Scan for the cell matching the given text and deliver its (x, y) coordinate at center. 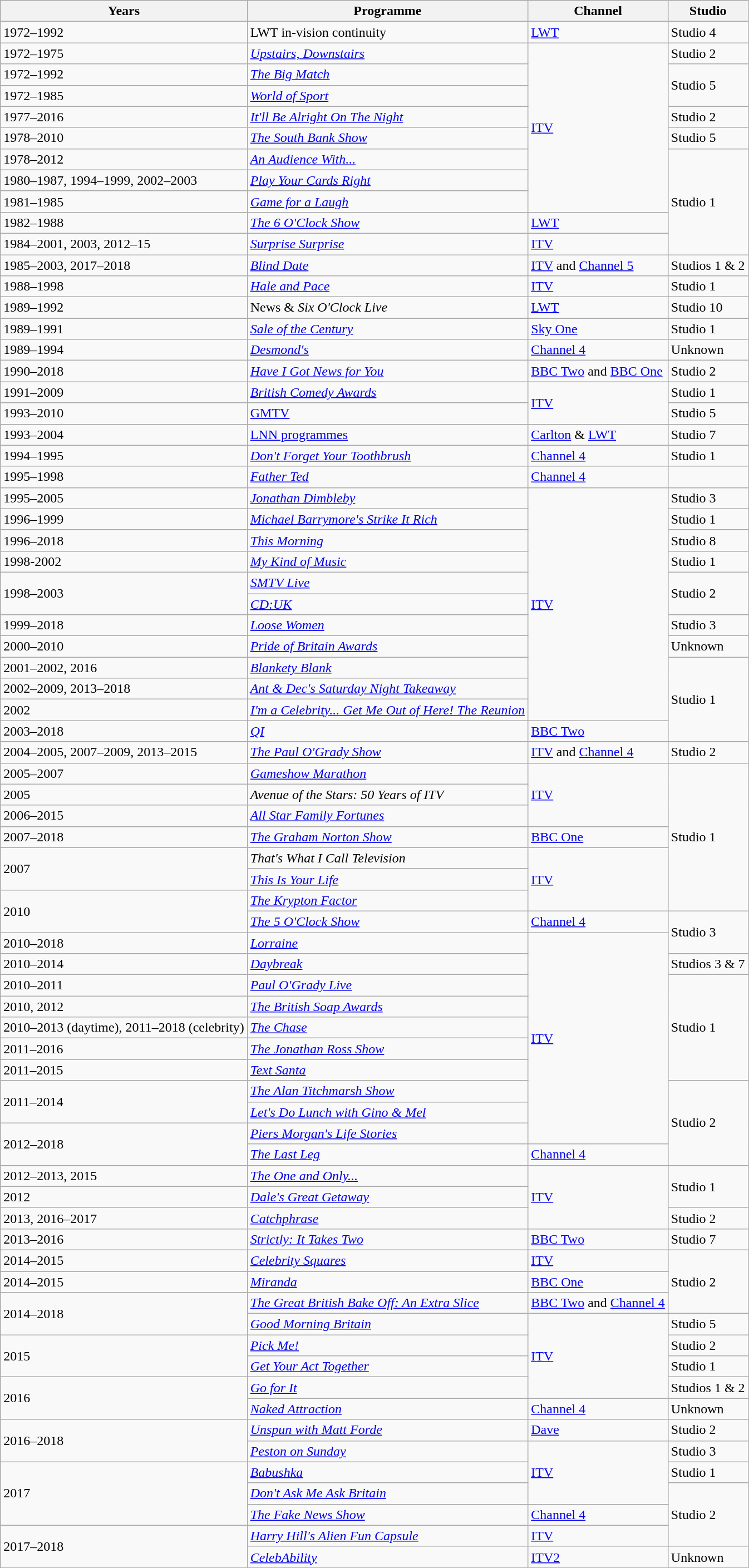
1998–2003 (124, 593)
BBC Two and BBC One (598, 371)
Desmond's (387, 350)
1993–2004 (124, 435)
ITV2 (598, 1557)
1972–1975 (124, 53)
Dave (598, 1430)
2007 (124, 869)
Get Your Act Together (387, 1367)
2010, 2012 (124, 1007)
News & Six O'Clock Live (387, 308)
1985–2003, 2017–2018 (124, 265)
Father Ted (387, 477)
The Paul O'Grady Show (387, 752)
Good Morning Britain (387, 1324)
2001–2002, 2016 (124, 668)
Blind Date (387, 265)
1978–2010 (124, 138)
Pick Me! (387, 1345)
1999–2018 (124, 625)
World of Sport (387, 96)
1998-2002 (124, 561)
2010–2011 (124, 985)
2013–2016 (124, 1239)
2010–2014 (124, 964)
2012 (124, 1197)
1988–1998 (124, 287)
1984–2001, 2003, 2012–15 (124, 244)
Babushka (387, 1472)
Text Santa (387, 1070)
This Is Your Life (387, 879)
It'll Be Alright On The Night (387, 117)
CD:UK (387, 604)
1994–1995 (124, 456)
Studio 4 (708, 32)
2003–2018 (124, 731)
1989–1992 (124, 308)
Upstairs, Downstairs (387, 53)
2007–2018 (124, 837)
Strictly: It Takes Two (387, 1239)
My Kind of Music (387, 561)
1993–2010 (124, 413)
Programme (387, 11)
Peston on Sunday (387, 1451)
Sale of the Century (387, 329)
Game for a Laugh (387, 201)
Daybreak (387, 964)
2016 (124, 1398)
That's What I Call Television (387, 858)
1978–2012 (124, 159)
2017–2018 (124, 1546)
The Graham Norton Show (387, 837)
Michael Barrymore's Strike It Rich (387, 519)
Studio (708, 11)
The 6 O'Clock Show (387, 223)
Celebrity Squares (387, 1260)
The South Bank Show (387, 138)
LNN programmes (387, 435)
The One and Only... (387, 1176)
The Last Leg (387, 1155)
1972–1985 (124, 96)
Lorraine (387, 943)
Jonathan Dimbleby (387, 498)
Carlton & LWT (598, 435)
2000–2010 (124, 647)
Don't Ask Me Ask Britain (387, 1493)
Ant & Dec's Saturday Night Takeaway (387, 689)
1989–1994 (124, 350)
2011–2015 (124, 1070)
The Krypton Factor (387, 900)
SMTV Live (387, 583)
Hale and Pace (387, 287)
1982–1988 (124, 223)
I'm a Celebrity... Get Me Out of Here! The Reunion (387, 710)
Studios 3 & 7 (708, 964)
Catchphrase (387, 1218)
Miranda (387, 1281)
2006–2015 (124, 816)
The Big Match (387, 75)
An Audience With... (387, 159)
The 5 O'Clock Show (387, 921)
Years (124, 11)
2013, 2016–2017 (124, 1218)
All Star Family Fortunes (387, 816)
2015 (124, 1356)
The Fake News Show (387, 1515)
Pride of Britain Awards (387, 647)
1989–1991 (124, 329)
1977–2016 (124, 117)
This Morning (387, 540)
Have I Got News for You (387, 371)
GMTV (387, 413)
ITV and Channel 5 (598, 265)
Let's Do Lunch with Gino & Mel (387, 1112)
Blankety Blank (387, 668)
2002–2009, 2013–2018 (124, 689)
2014–2018 (124, 1314)
Paul O'Grady Live (387, 985)
LWT in-vision continuity (387, 32)
2012–2013, 2015 (124, 1176)
Sky One (598, 329)
1996–1999 (124, 519)
Channel (598, 11)
2010 (124, 911)
2016–2018 (124, 1441)
CelebAbility (387, 1557)
2011–2016 (124, 1049)
2005–2007 (124, 773)
1991–2009 (124, 392)
British Comedy Awards (387, 392)
The Chase (387, 1028)
Studio 8 (708, 540)
1990–2018 (124, 371)
Play Your Cards Right (387, 180)
ITV and Channel 4 (598, 752)
2011–2014 (124, 1102)
The Alan Titchmarsh Show (387, 1091)
1995–2005 (124, 498)
Surprise Surprise (387, 244)
The Jonathan Ross Show (387, 1049)
2004–2005, 2007–2009, 2013–2015 (124, 752)
Unspun with Matt Forde (387, 1430)
Naked Attraction (387, 1409)
1996–2018 (124, 540)
QI (387, 731)
The British Soap Awards (387, 1007)
1995–1998 (124, 477)
BBC Two and Channel 4 (598, 1303)
1981–1985 (124, 201)
2002 (124, 710)
2005 (124, 795)
Studio 10 (708, 308)
Harry Hill's Alien Fun Capsule (387, 1536)
Gameshow Marathon (387, 773)
2010–2013 (daytime), 2011–2018 (celebrity) (124, 1028)
2010–2018 (124, 943)
Piers Morgan's Life Stories (387, 1133)
Don't Forget Your Toothbrush (387, 456)
2012–2018 (124, 1144)
2017 (124, 1493)
Avenue of the Stars: 50 Years of ITV (387, 795)
Dale's Great Getaway (387, 1197)
Loose Women (387, 625)
The Great British Bake Off: An Extra Slice (387, 1303)
1980–1987, 1994–1999, 2002–2003 (124, 180)
Go for It (387, 1388)
